Determine the [X, Y] coordinate at the center of the cell enclosing the given text.  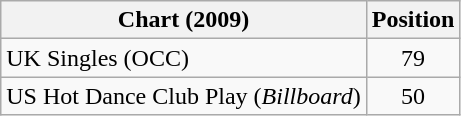
79 [413, 58]
Position [413, 20]
50 [413, 96]
US Hot Dance Club Play (Billboard) [184, 96]
Chart (2009) [184, 20]
UK Singles (OCC) [184, 58]
